Determine the [x, y] coordinate at the center of the cell enclosing the given text.  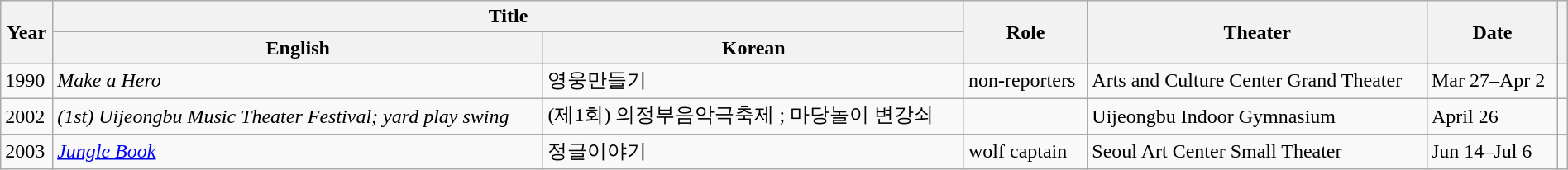
Year [26, 32]
April 26 [1492, 116]
Korean [753, 48]
Arts and Culture Center Grand Theater [1257, 81]
non-reporters [1025, 81]
영웅만들기 [753, 81]
Make a Hero [298, 81]
wolf captain [1025, 152]
Seoul Art Center Small Theater [1257, 152]
정글이야기 [753, 152]
2002 [26, 116]
Jun 14–Jul 6 [1492, 152]
English [298, 48]
Uijeongbu Indoor Gymnasium [1257, 116]
(1st) Uijeongbu Music Theater Festival; yard play swing [298, 116]
(제1회) 의정부음악극축제 ; 마당놀이 변강쇠 [753, 116]
Role [1025, 32]
2003 [26, 152]
Jungle Book [298, 152]
Title [509, 17]
Theater [1257, 32]
Mar 27–Apr 2 [1492, 81]
Date [1492, 32]
1990 [26, 81]
